Extract the [x, y] coordinate from the center of the cell holding the provided text.  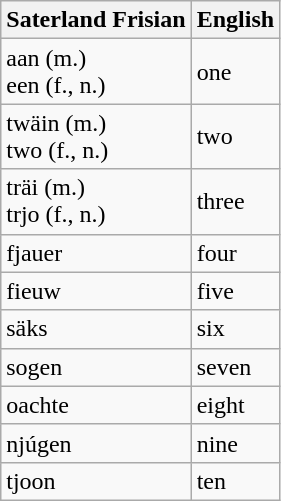
fjauer [96, 253]
nine [235, 443]
träi (m.)trjo (f., n.) [96, 202]
English [235, 20]
eight [235, 405]
six [235, 329]
Saterland Frisian [96, 20]
säks [96, 329]
one [235, 72]
seven [235, 367]
ten [235, 481]
three [235, 202]
tjoon [96, 481]
twäin (m.)two (f., n.) [96, 136]
sogen [96, 367]
aan (m.)een (f., n.) [96, 72]
njúgen [96, 443]
two [235, 136]
fieuw [96, 291]
oachte [96, 405]
four [235, 253]
five [235, 291]
